Find where the given text appears and provide that cell's center as (X, Y) coordinate. 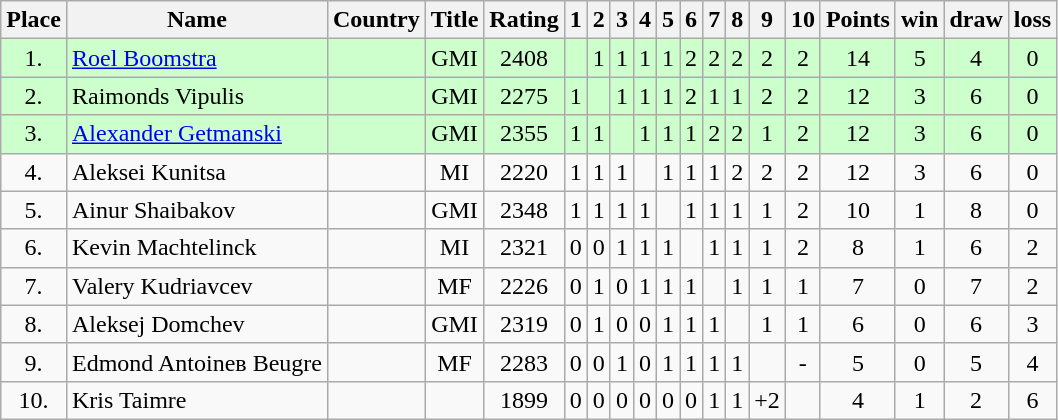
- (802, 362)
Country (376, 20)
2321 (524, 248)
+2 (768, 400)
9. (34, 362)
Rating (524, 20)
Alexander Getmanski (196, 134)
5. (34, 210)
1. (34, 58)
4. (34, 172)
Ainur Shaibakov (196, 210)
1899 (524, 400)
loss (1032, 20)
2319 (524, 324)
Roel Boomstra (196, 58)
Aleksej Domchev (196, 324)
Edmond Antoineв Beugre (196, 362)
2355 (524, 134)
Name (196, 20)
8. (34, 324)
Aleksei Kunitsa (196, 172)
2226 (524, 286)
Valery Kudriavcev (196, 286)
win (919, 20)
Points (858, 20)
Place (34, 20)
2. (34, 96)
Kris Taimre (196, 400)
Raimonds Vipulis (196, 96)
10. (34, 400)
2408 (524, 58)
9 (768, 20)
2283 (524, 362)
2220 (524, 172)
Title (454, 20)
7. (34, 286)
14 (858, 58)
6. (34, 248)
3. (34, 134)
Kevin Machtelinck (196, 248)
2275 (524, 96)
draw (976, 20)
2348 (524, 210)
